Identify which cell holds the provided text, then report its (x, y) central coordinate. 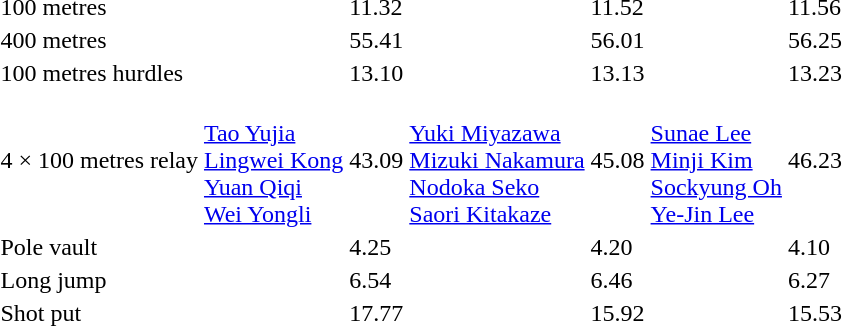
Sunae LeeMinji KimSockyung OhYe-Jin Lee (716, 160)
Yuki MiyazawaMizuki NakamuraNodoka SekoSaori Kitakaze (497, 160)
45.08 (618, 160)
6.54 (376, 280)
55.41 (376, 40)
13.13 (618, 73)
Tao YujiaLingwei KongYuan QiqiWei Yongli (273, 160)
43.09 (376, 160)
4.20 (618, 247)
13.10 (376, 73)
56.01 (618, 40)
6.46 (618, 280)
4.25 (376, 247)
